Identify which cell holds the provided text, then report its [X, Y] central coordinate. 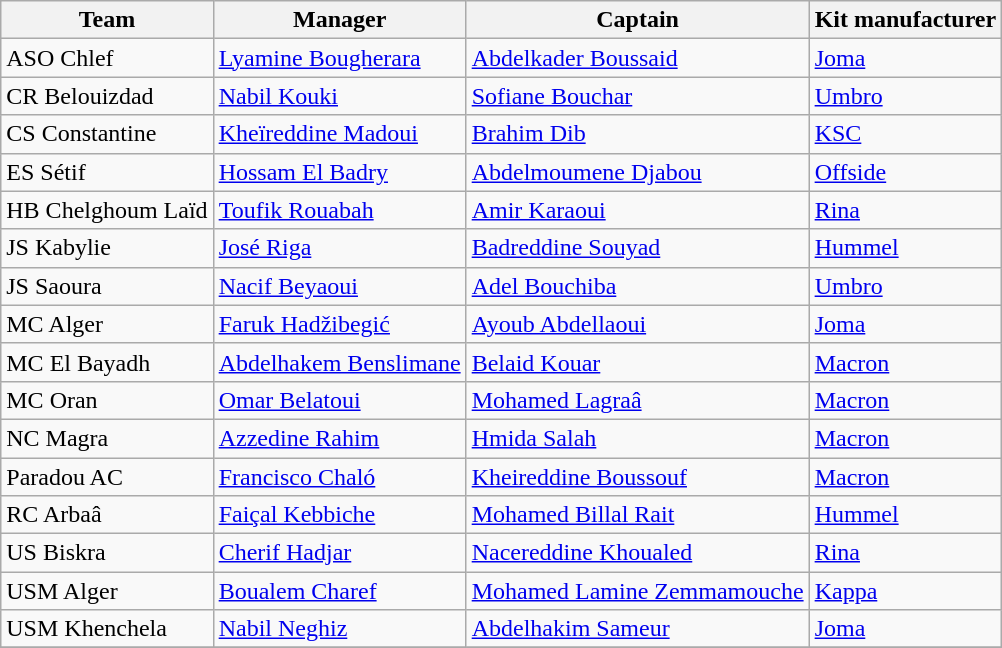
Toufik Rouabah [340, 210]
NC Magra [107, 438]
Lyamine Bougherara [340, 58]
Captain [638, 20]
Amir Karaoui [638, 210]
Belaid Kouar [638, 362]
MC Alger [107, 324]
HB Chelghoum Laïd [107, 210]
Adel Bouchiba [638, 286]
Abdelmoumene Djabou [638, 172]
Brahim Dib [638, 134]
Hmida Salah [638, 438]
Sofiane Bouchar [638, 96]
Ayoub Abdellaoui [638, 324]
KSC [906, 134]
Boualem Charef [340, 591]
Faiçal Kebbiche [340, 515]
Badreddine Souyad [638, 248]
Kheireddine Boussouf [638, 477]
Cherif Hadjar [340, 553]
Omar Belatoui [340, 400]
Mohamed Billal Rait [638, 515]
ES Sétif [107, 172]
Offside [906, 172]
Kit manufacturer [906, 20]
Team [107, 20]
ASO Chlef [107, 58]
Hossam El Badry [340, 172]
José Riga [340, 248]
Nabil Kouki [340, 96]
JS Kabylie [107, 248]
Abdelhakim Sameur [638, 629]
MC Oran [107, 400]
CR Belouizdad [107, 96]
Mohamed Lagraâ [638, 400]
Francisco Chaló [340, 477]
Manager [340, 20]
Nacereddine Khoualed [638, 553]
CS Constantine [107, 134]
Mohamed Lamine Zemmamouche [638, 591]
Kheïreddine Madoui [340, 134]
RC Arbaâ [107, 515]
USM Alger [107, 591]
MC El Bayadh [107, 362]
US Biskra [107, 553]
Kappa [906, 591]
Nacif Beyaoui [340, 286]
Faruk Hadžibegić [340, 324]
Azzedine Rahim [340, 438]
USM Khenchela [107, 629]
Abdelhakem Benslimane [340, 362]
JS Saoura [107, 286]
Nabil Neghiz [340, 629]
Abdelkader Boussaid [638, 58]
Paradou AC [107, 477]
